Extract the (x, y) coordinate from the center of the cell holding the provided text.  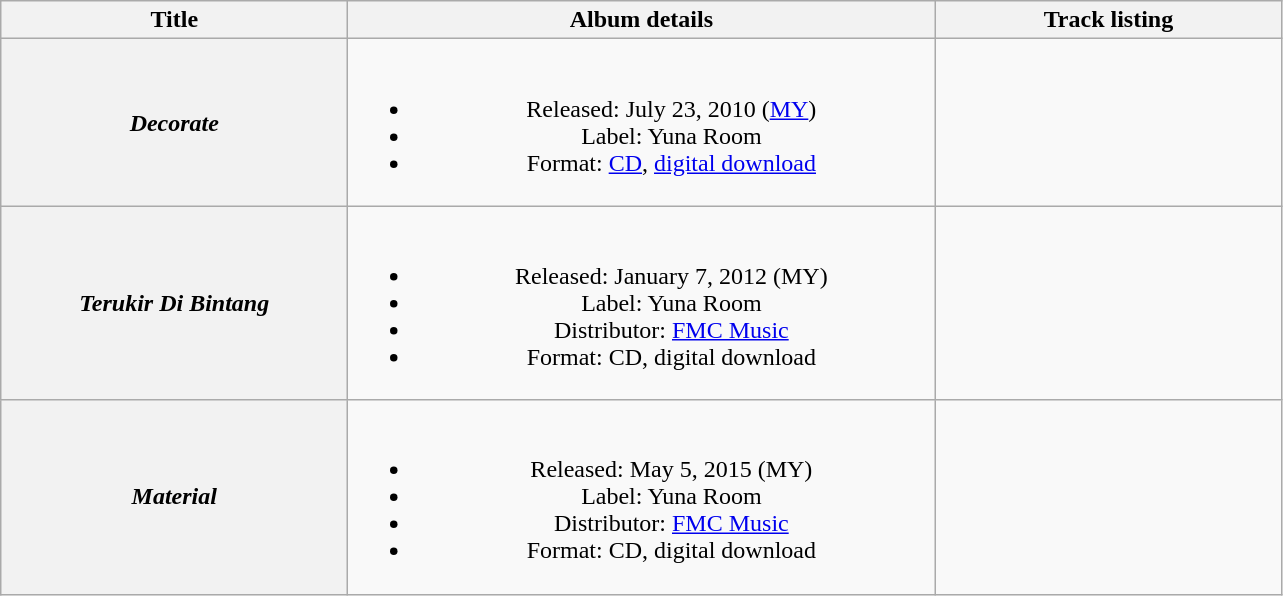
Decorate (174, 122)
Title (174, 20)
Released: January 7, 2012 (MY)Label: Yuna RoomDistributor: FMC MusicFormat: CD, digital download (642, 303)
Released: May 5, 2015 (MY)Label: Yuna RoomDistributor: FMC MusicFormat: CD, digital download (642, 497)
Track listing (1108, 20)
Material (174, 497)
Released: July 23, 2010 (MY)Label: Yuna RoomFormat: CD, digital download (642, 122)
Album details (642, 20)
Terukir Di Bintang (174, 303)
